Return the (x, y) coordinate for the center point of the cell that contains the specified text.  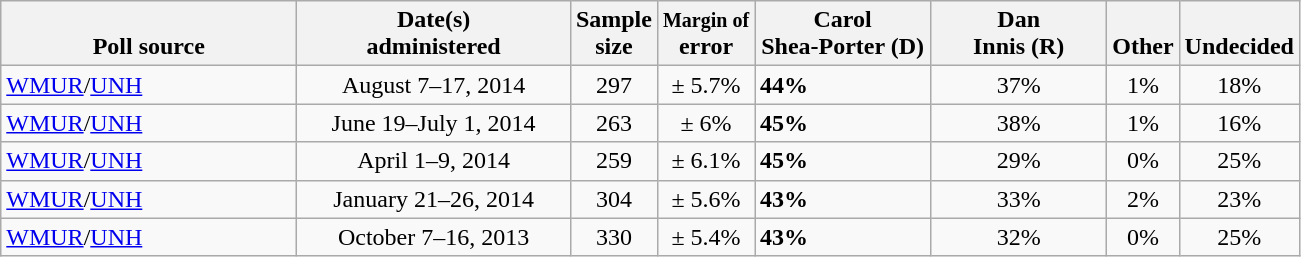
± 5.6% (706, 199)
304 (614, 199)
± 5.4% (706, 237)
January 21–26, 2014 (434, 199)
44% (843, 85)
330 (614, 237)
259 (614, 161)
33% (1019, 199)
Samplesize (614, 34)
October 7–16, 2013 (434, 237)
18% (1239, 85)
Margin oferror (706, 34)
± 6.1% (706, 161)
CarolShea-Porter (D) (843, 34)
± 6% (706, 123)
± 5.7% (706, 85)
32% (1019, 237)
Date(s)administered (434, 34)
June 19–July 1, 2014 (434, 123)
37% (1019, 85)
29% (1019, 161)
38% (1019, 123)
Undecided (1239, 34)
August 7–17, 2014 (434, 85)
2% (1143, 199)
263 (614, 123)
DanInnis (R) (1019, 34)
Other (1143, 34)
Poll source (149, 34)
297 (614, 85)
23% (1239, 199)
16% (1239, 123)
April 1–9, 2014 (434, 161)
